Search for the cell housing the specified text and yield its (X, Y) center coordinate. 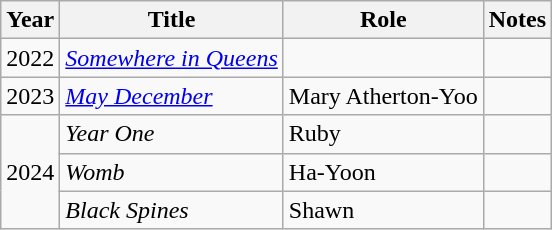
Ha-Yoon (383, 172)
Role (383, 20)
2023 (30, 96)
2022 (30, 58)
Ruby (383, 134)
Mary Atherton-Yoo (383, 96)
Year (30, 20)
Shawn (383, 210)
Title (172, 20)
Notes (517, 20)
2024 (30, 172)
Year One (172, 134)
Black Spines (172, 210)
Womb (172, 172)
Somewhere in Queens (172, 58)
May December (172, 96)
